Output the [X, Y] coordinate of the center of the cell containing the given text.  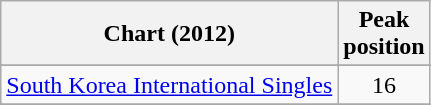
16 [384, 85]
Peakposition [384, 34]
Chart (2012) [170, 34]
South Korea International Singles [170, 85]
